Find where the given text appears and provide that cell's center as [X, Y] coordinate. 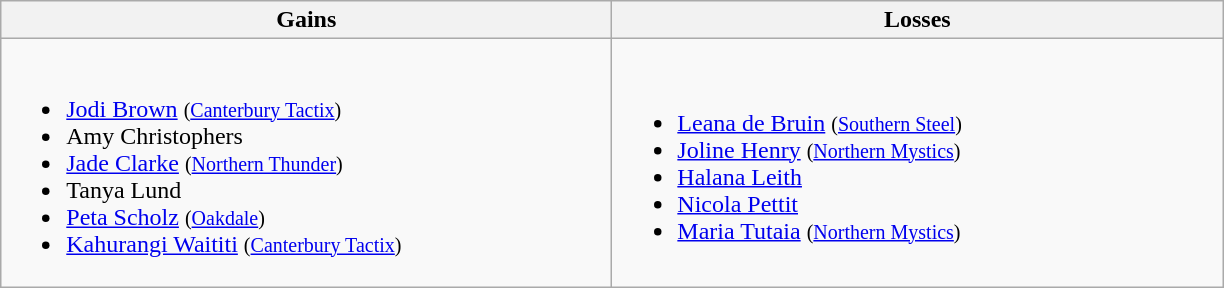
Leana de Bruin (Southern Steel) Joline Henry (Northern Mystics) Halana LeithNicola PettitMaria Tutaia (Northern Mystics) [918, 163]
Losses [918, 20]
Jodi Brown (Canterbury Tactix) Amy ChristophersJade Clarke (Northern Thunder) Tanya LundPeta Scholz (Oakdale) Kahurangi Waititi (Canterbury Tactix) [306, 163]
Gains [306, 20]
